Extract the (x, y) coordinate from the center of the cell holding the provided text.  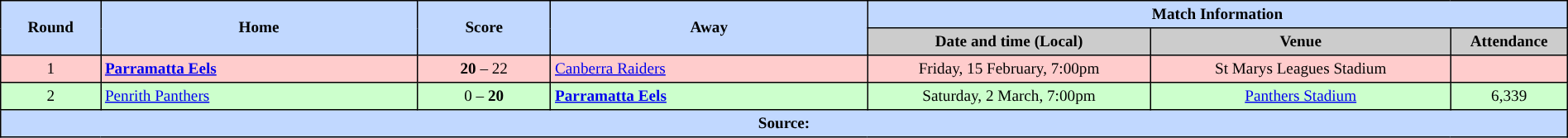
0 – 20 (485, 96)
Round (51, 28)
Friday, 15 February, 7:00pm (1009, 69)
Penrith Panthers (260, 96)
1 (51, 69)
20 – 22 (485, 69)
2 (51, 96)
Home (260, 28)
Date and time (Local) (1009, 41)
Saturday, 2 March, 7:00pm (1009, 96)
Venue (1300, 41)
Away (710, 28)
Attendance (1508, 41)
St Marys Leagues Stadium (1300, 69)
Canberra Raiders (710, 69)
6,339 (1508, 96)
Panthers Stadium (1300, 96)
Match Information (1217, 15)
Score (485, 28)
Source: (784, 124)
